Extract the [X, Y] coordinate from the center of the cell holding the provided text.  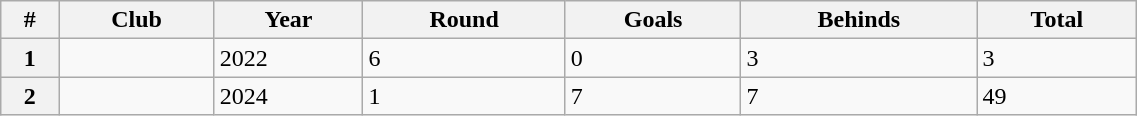
6 [464, 58]
Total [1057, 20]
Year [288, 20]
2024 [288, 96]
49 [1057, 96]
2022 [288, 58]
Round [464, 20]
2 [30, 96]
0 [653, 58]
Goals [653, 20]
# [30, 20]
Behinds [859, 20]
Club [136, 20]
